Output the [x, y] coordinate of the center of the cell containing the given text.  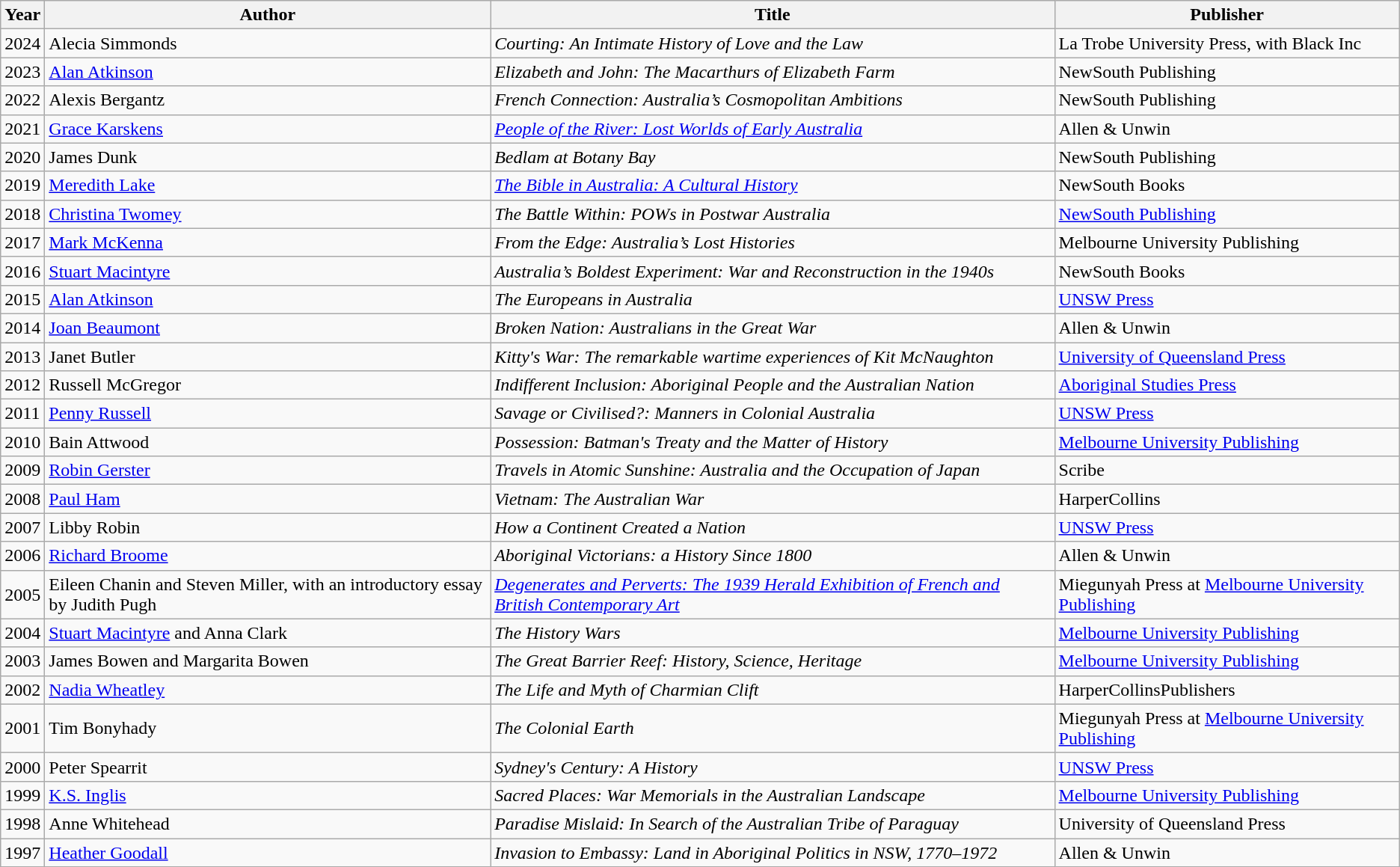
Grace Karskens [268, 129]
Peter Spearrit [268, 767]
James Dunk [268, 157]
The Europeans in Australia [773, 299]
Degenerates and Perverts: The 1939 Herald Exhibition of French and British Contemporary Art [773, 594]
Anne Whitehead [268, 824]
2003 [22, 661]
2011 [22, 414]
The History Wars [773, 633]
Scribe [1226, 471]
Publisher [1226, 15]
Vietnam: The Australian War [773, 499]
Aboriginal Victorians: a History Since 1800 [773, 556]
Janet Butler [268, 357]
The Bible in Australia: A Cultural History [773, 186]
1998 [22, 824]
Alecia Simmonds [268, 43]
Kitty's War: The remarkable wartime experiences of Kit McNaughton [773, 357]
Travels in Atomic Sunshine: Australia and the Occupation of Japan [773, 471]
Meredith Lake [268, 186]
2020 [22, 157]
Title [773, 15]
2021 [22, 129]
2016 [22, 271]
2019 [22, 186]
The Colonial Earth [773, 729]
2006 [22, 556]
Broken Nation: Australians in the Great War [773, 328]
Year [22, 15]
People of the River: Lost Worlds of Early Australia [773, 129]
Sacred Places: War Memorials in the Australian Landscape [773, 795]
2015 [22, 299]
2001 [22, 729]
2024 [22, 43]
Indifferent Inclusion: Aboriginal People and the Australian Nation [773, 385]
James Bowen and Margarita Bowen [268, 661]
Richard Broome [268, 556]
1999 [22, 795]
Bain Attwood [268, 442]
2017 [22, 242]
Possession: Batman's Treaty and the Matter of History [773, 442]
The Battle Within: POWs in Postwar Australia [773, 214]
Robin Gerster [268, 471]
French Connection: Australia’s Cosmopolitan Ambitions [773, 100]
2008 [22, 499]
Heather Goodall [268, 852]
Stuart Macintyre [268, 271]
Alexis Bergantz [268, 100]
2023 [22, 72]
2022 [22, 100]
Author [268, 15]
Paul Ham [268, 499]
Aboriginal Studies Press [1226, 385]
Christina Twomey [268, 214]
K.S. Inglis [268, 795]
Mark McKenna [268, 242]
Penny Russell [268, 414]
Elizabeth and John: The Macarthurs of Elizabeth Farm [773, 72]
From the Edge: Australia’s Lost Histories [773, 242]
Savage or Civilised?: Manners in Colonial Australia [773, 414]
2000 [22, 767]
1997 [22, 852]
Joan Beaumont [268, 328]
Paradise Mislaid: In Search of the Australian Tribe of Paraguay [773, 824]
Sydney's Century: A History [773, 767]
Invasion to Embassy: Land in Aboriginal Politics in NSW, 1770–1972 [773, 852]
Courting: An Intimate History of Love and the Law [773, 43]
Stuart Macintyre and Anna Clark [268, 633]
2004 [22, 633]
Eileen Chanin and Steven Miller, with an introductory essay by Judith Pugh [268, 594]
HarperCollinsPublishers [1226, 690]
Nadia Wheatley [268, 690]
2010 [22, 442]
The Great Barrier Reef: History, Science, Heritage [773, 661]
Tim Bonyhady [268, 729]
2005 [22, 594]
HarperCollins [1226, 499]
2018 [22, 214]
2009 [22, 471]
Australia’s Boldest Experiment: War and Reconstruction in the 1940s [773, 271]
How a Continent Created a Nation [773, 527]
2007 [22, 527]
The Life and Myth of Charmian Clift [773, 690]
2014 [22, 328]
2012 [22, 385]
Libby Robin [268, 527]
Russell McGregor [268, 385]
Bedlam at Botany Bay [773, 157]
2002 [22, 690]
2013 [22, 357]
La Trobe University Press, with Black Inc [1226, 43]
